Provide the (x, y) coordinate of the cell's center where the given text is located.  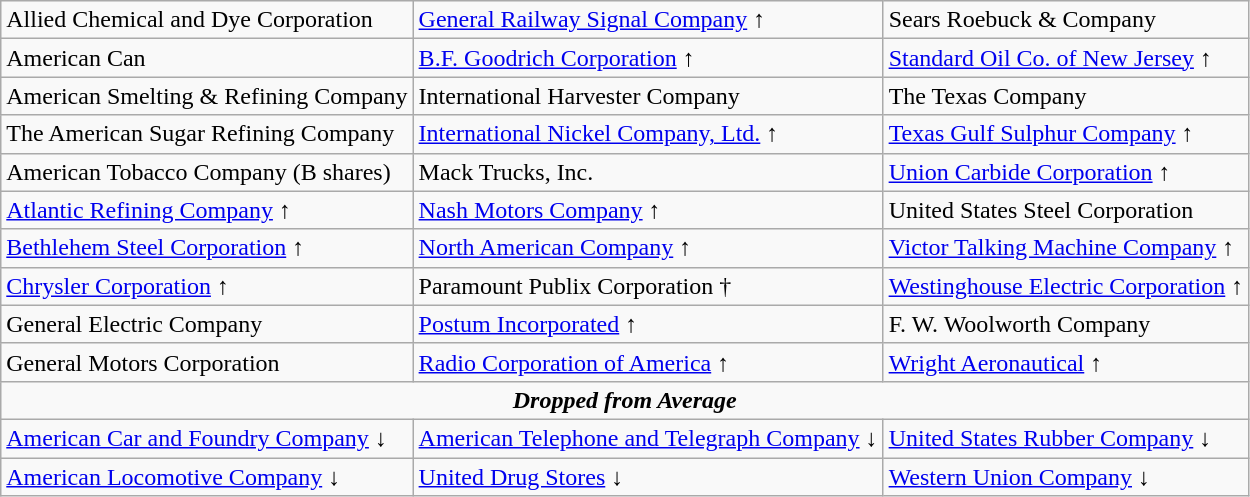
General Railway Signal Company ↑ (648, 20)
Bethlehem Steel Corporation ↑ (207, 248)
American Smelting & Refining Company (207, 96)
Mack Trucks, Inc. (648, 172)
B.F. Goodrich Corporation ↑ (648, 58)
Postum Incorporated ↑ (648, 324)
Chrysler Corporation ↑ (207, 286)
American Locomotive Company ↓ (207, 477)
The Texas Company (1066, 96)
The American Sugar Refining Company (207, 134)
Standard Oil Co. of New Jersey ↑ (1066, 58)
United States Steel Corporation (1066, 210)
Texas Gulf Sulphur Company ↑ (1066, 134)
American Tobacco Company (B shares) (207, 172)
Union Carbide Corporation ↑ (1066, 172)
North American Company ↑ (648, 248)
Nash Motors Company ↑ (648, 210)
Dropped from Average (625, 400)
American Telephone and Telegraph Company ↓ (648, 438)
American Can (207, 58)
Western Union Company ↓ (1066, 477)
F. W. Woolworth Company (1066, 324)
Radio Corporation of America ↑ (648, 362)
Westinghouse Electric Corporation ↑ (1066, 286)
General Electric Company (207, 324)
Paramount Publix Corporation † (648, 286)
International Nickel Company, Ltd. ↑ (648, 134)
General Motors Corporation (207, 362)
American Car and Foundry Company ↓ (207, 438)
Atlantic Refining Company ↑ (207, 210)
Victor Talking Machine Company ↑ (1066, 248)
International Harvester Company (648, 96)
Wright Aeronautical ↑ (1066, 362)
United States Rubber Company ↓ (1066, 438)
Sears Roebuck & Company (1066, 20)
United Drug Stores ↓ (648, 477)
Allied Chemical and Dye Corporation (207, 20)
